Return (x, y) of the center of cell containing provided text 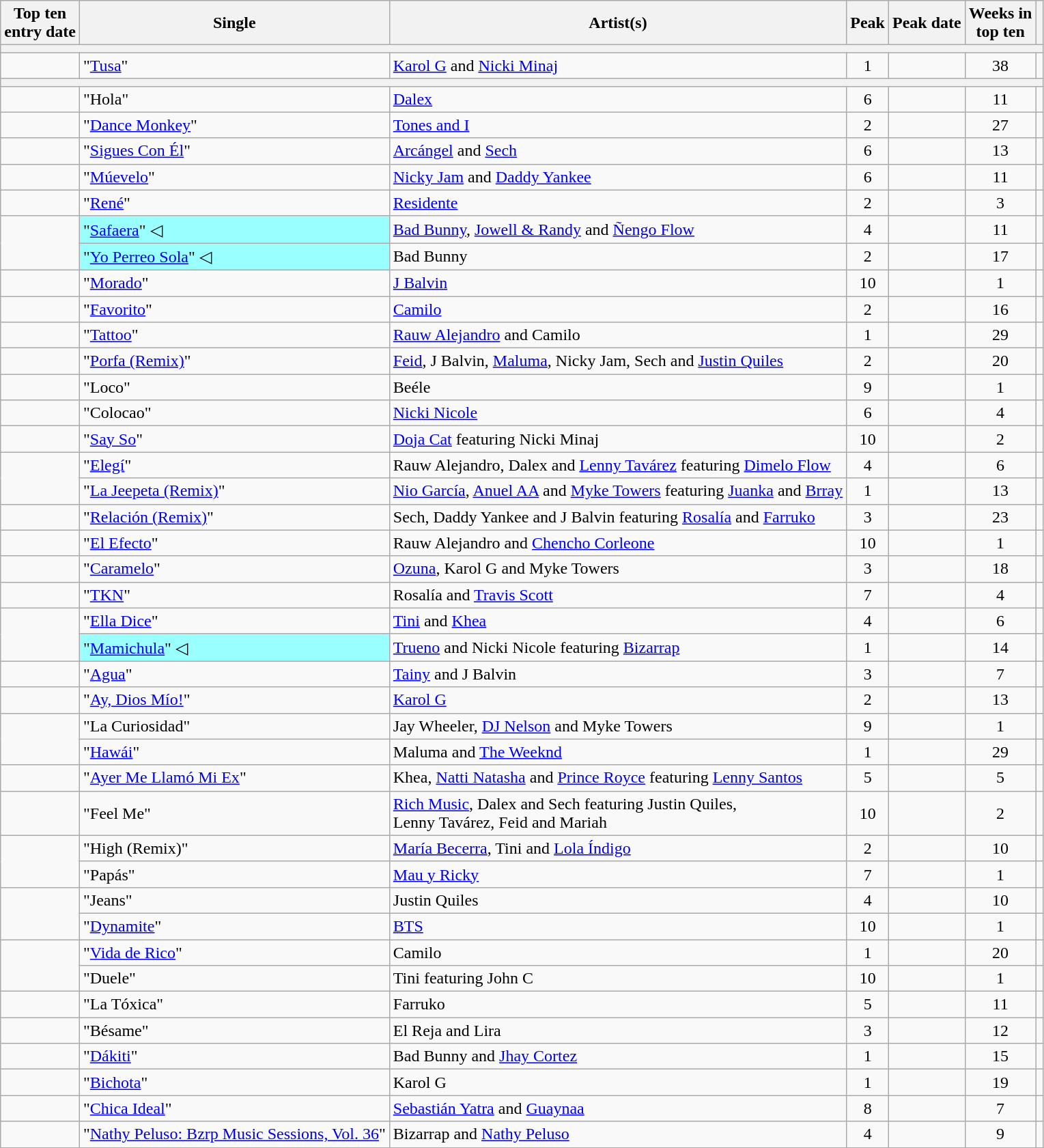
Feid, J Balvin, Maluma, Nicky Jam, Sech and Justin Quiles (618, 361)
"Ay, Dios Mío!" (234, 700)
Bad Bunny, Jowell & Randy and Ñengo Flow (618, 229)
"Dynamite" (234, 926)
23 (1000, 517)
"Caramelo" (234, 569)
12 (1000, 1031)
"Vida de Rico" (234, 953)
"Duele" (234, 979)
Rauw Alejandro and Chencho Corleone (618, 543)
J Balvin (618, 283)
"La Jeepeta (Remix)" (234, 491)
Artist(s) (618, 23)
Tones and I (618, 125)
"La Curiosidad" (234, 726)
Nicky Jam and Daddy Yankee (618, 177)
Sech, Daddy Yankee and J Balvin featuring Rosalía and Farruko (618, 517)
Nio García, Anuel AA and Myke Towers featuring Juanka and Brray (618, 491)
Rauw Alejandro, Dalex and Lenny Tavárez featuring Dimelo Flow (618, 465)
Residente (618, 203)
"Tusa" (234, 66)
"Colocao" (234, 413)
"Safaera" ◁ (234, 229)
"Say So" (234, 439)
Rich Music, Dalex and Sech featuring Justin Quiles, Lenny Tavárez, Feid and Mariah (618, 813)
18 (1000, 569)
Doja Cat featuring Nicki Minaj (618, 439)
"Loco" (234, 387)
"TKN" (234, 595)
BTS (618, 926)
"El Efecto" (234, 543)
15 (1000, 1056)
"Chica Ideal" (234, 1108)
16 (1000, 309)
Farruko (618, 1005)
El Reja and Lira (618, 1031)
Dalex (618, 99)
"Relación (Remix)" (234, 517)
Peak date (927, 23)
"Morado" (234, 283)
"Agua" (234, 674)
"Tattoo" (234, 335)
19 (1000, 1082)
"Múevelo" (234, 177)
8 (868, 1108)
"Dákiti" (234, 1056)
Bizarrap and Nathy Peluso (618, 1134)
Weeks intop ten (1000, 23)
"Ayer Me Llamó Mi Ex" (234, 778)
38 (1000, 66)
Single (234, 23)
Jay Wheeler, DJ Nelson and Myke Towers (618, 726)
Maluma and The Weeknd (618, 752)
Mau y Ricky (618, 874)
"Mamichula" ◁ (234, 647)
"Yo Perreo Sola" ◁ (234, 257)
"Bésame" (234, 1031)
Tini and Khea (618, 621)
Arcángel and Sech (618, 151)
17 (1000, 257)
14 (1000, 647)
Tini featuring John C (618, 979)
"Sigues Con Él" (234, 151)
Khea, Natti Natasha and Prince Royce featuring Lenny Santos (618, 778)
"La Tóxica" (234, 1005)
"René" (234, 203)
Karol G and Nicki Minaj (618, 66)
"Porfa (Remix)" (234, 361)
Peak (868, 23)
Nicki Nicole (618, 413)
"Dance Monkey" (234, 125)
Tainy and J Balvin (618, 674)
Beéle (618, 387)
Top tenentry date (40, 23)
"Papás" (234, 874)
"Favorito" (234, 309)
Justin Quiles (618, 900)
Bad Bunny (618, 257)
27 (1000, 125)
María Becerra, Tini and Lola Índigo (618, 848)
Rauw Alejandro and Camilo (618, 335)
"Hawái" (234, 752)
Trueno and Nicki Nicole featuring Bizarrap (618, 647)
Ozuna, Karol G and Myke Towers (618, 569)
"Jeans" (234, 900)
"Elegí" (234, 465)
"Nathy Peluso: Bzrp Music Sessions, Vol. 36" (234, 1134)
"Feel Me" (234, 813)
"High (Remix)" (234, 848)
Bad Bunny and Jhay Cortez (618, 1056)
"Ella Dice" (234, 621)
"Hola" (234, 99)
"Bichota" (234, 1082)
Rosalía and Travis Scott (618, 595)
Sebastián Yatra and Guaynaa (618, 1108)
